Scan for the cell matching the given text and deliver its [X, Y] coordinate at center. 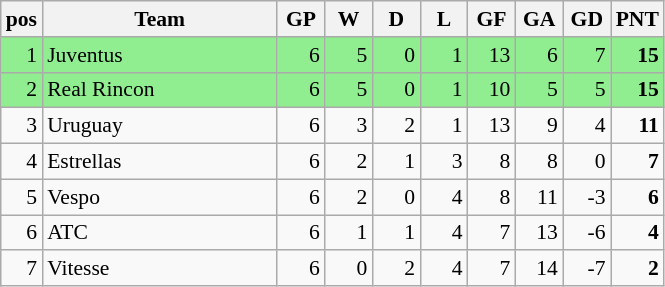
14 [539, 269]
-7 [587, 269]
ATC [160, 233]
W [349, 19]
-6 [587, 233]
Juventus [160, 55]
GP [301, 19]
Estrellas [160, 162]
-3 [587, 197]
Vespo [160, 197]
Team [160, 19]
PNT [638, 19]
GF [492, 19]
L [444, 19]
GD [587, 19]
D [396, 19]
9 [539, 126]
Real Rincon [160, 90]
GA [539, 19]
Vitesse [160, 269]
pos [22, 19]
Uruguay [160, 126]
10 [492, 90]
